Scan for the cell matching the given text and deliver its [x, y] coordinate at center. 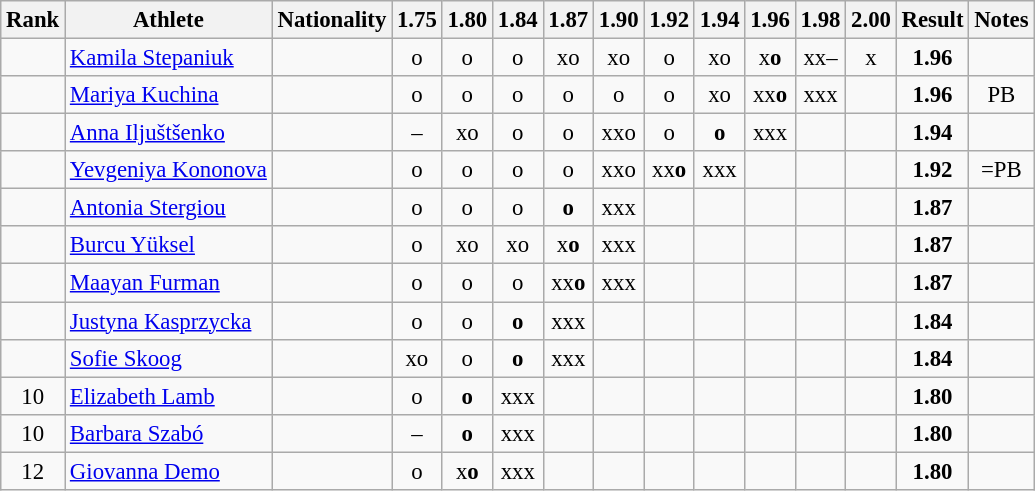
Kamila Stepaniuk [169, 58]
PB [1002, 95]
=PB [1002, 170]
2.00 [871, 20]
Rank [33, 20]
Notes [1002, 20]
Anna Iljuštšenko [169, 133]
Sofie Skoog [169, 358]
Burcu Yüksel [169, 245]
Maayan Furman [169, 283]
1.98 [820, 20]
Justyna Kasprzycka [169, 321]
12 [33, 471]
1.90 [618, 20]
xx– [820, 58]
Nationality [332, 20]
Antonia Stergiou [169, 208]
Giovanna Demo [169, 471]
Elizabeth Lamb [169, 396]
1.75 [417, 20]
Athlete [169, 20]
Mariya Kuchina [169, 95]
Result [932, 20]
Barbara Szabó [169, 433]
x [871, 58]
Yevgeniya Kononova [169, 170]
